Detect which cell encompasses the target text, then output its (x, y) center coordinate. 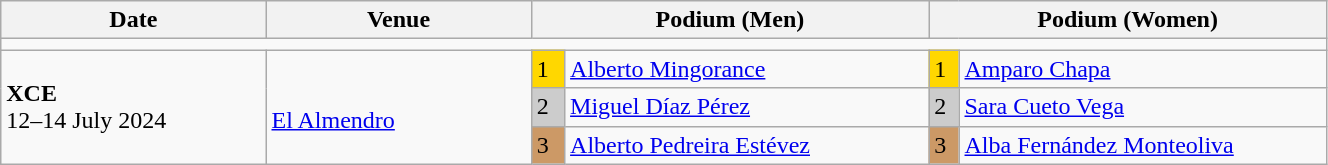
XCE 12–14 July 2024 (134, 107)
Date (134, 20)
Amparo Chapa (1142, 69)
Alberto Mingorance (747, 69)
Miguel Díaz Pérez (747, 107)
Alberto Pedreira Estévez (747, 145)
Alba Fernández Monteoliva (1142, 145)
El Almendro (398, 107)
Venue (398, 20)
Podium (Women) (1128, 20)
Podium (Men) (730, 20)
Sara Cueto Vega (1142, 107)
